Detect which cell encompasses the target text, then output its [x, y] center coordinate. 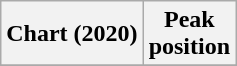
Peak position [189, 34]
Chart (2020) [72, 34]
